Return [x, y] of the center of cell containing provided text 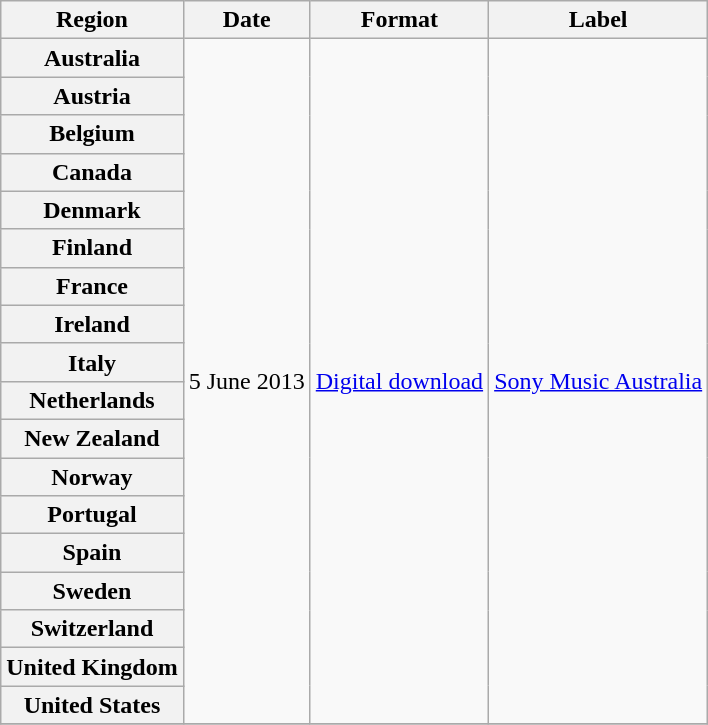
Finland [92, 248]
Ireland [92, 324]
Sony Music Australia [598, 382]
United States [92, 705]
Italy [92, 362]
Austria [92, 96]
France [92, 286]
Australia [92, 58]
Date [246, 20]
Netherlands [92, 400]
Norway [92, 477]
Sweden [92, 591]
Spain [92, 553]
Canada [92, 172]
Belgium [92, 134]
Region [92, 20]
Denmark [92, 210]
Label [598, 20]
5 June 2013 [246, 382]
United Kingdom [92, 667]
Format [399, 20]
New Zealand [92, 438]
Switzerland [92, 629]
Portugal [92, 515]
Digital download [399, 382]
